Pinpoint the cell where the given text exists, returning its (X, Y) midpoint coordinate. 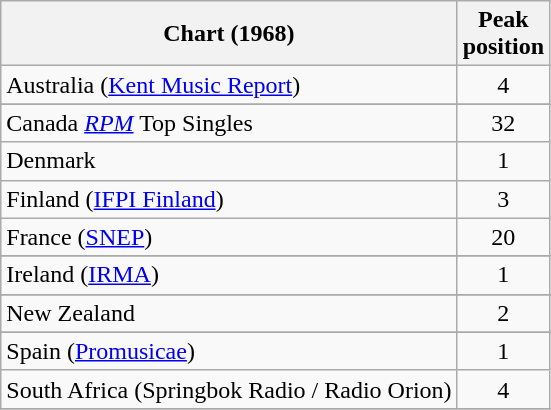
2 (503, 313)
20 (503, 237)
Ireland (IRMA) (229, 275)
Canada RPM Top Singles (229, 123)
3 (503, 199)
South Africa (Springbok Radio / Radio Orion) (229, 389)
France (SNEP) (229, 237)
Finland (IFPI Finland) (229, 199)
New Zealand (229, 313)
Spain (Promusicae) (229, 351)
Denmark (229, 161)
Peakposition (503, 34)
Chart (1968) (229, 34)
32 (503, 123)
Australia (Kent Music Report) (229, 85)
